Locate the cell with the specified text and output its (x, y) center coordinate. 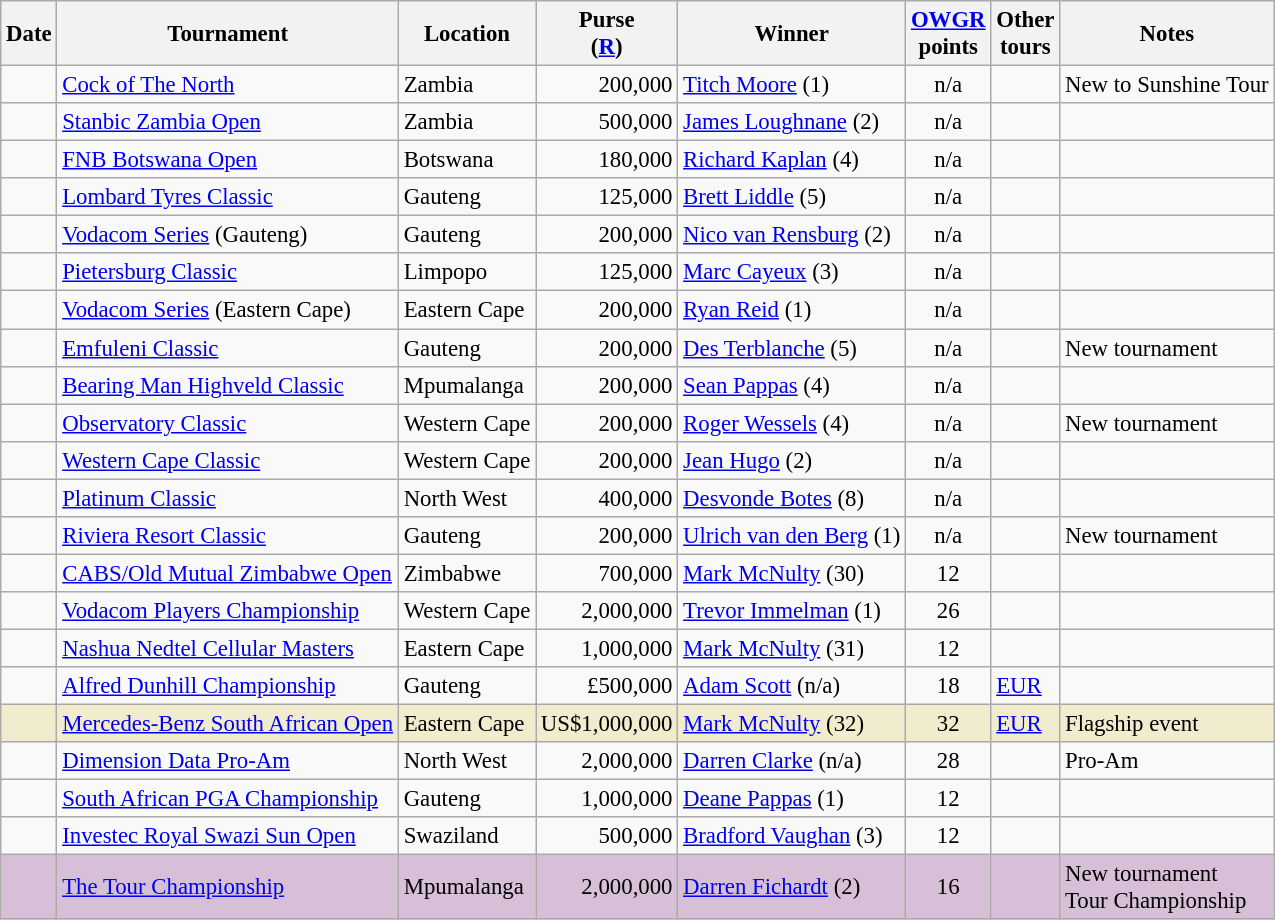
Trevor Immelman (1) (792, 611)
Limpopo (466, 273)
180,000 (607, 160)
New to Sunshine Tour (1167, 85)
Mercedes-Benz South African Open (228, 724)
Stanbic Zambia Open (228, 122)
Vodacom Players Championship (228, 611)
Ryan Reid (1) (792, 310)
Bradford Vaughan (3) (792, 836)
FNB Botswana Open (228, 160)
Date (29, 34)
Notes (1167, 34)
Winner (792, 34)
Othertours (1026, 34)
Bearing Man Highveld Classic (228, 385)
Mark McNulty (30) (792, 573)
James Loughnane (2) (792, 122)
Vodacom Series (Eastern Cape) (228, 310)
Platinum Classic (228, 498)
Mark McNulty (32) (792, 724)
Sean Pappas (4) (792, 385)
New tournamentTour Championship (1167, 888)
Riviera Resort Classic (228, 536)
Des Terblanche (5) (792, 348)
16 (948, 888)
Brett Liddle (5) (792, 197)
Swaziland (466, 836)
Nico van Rensburg (2) (792, 235)
Desvonde Botes (8) (792, 498)
£500,000 (607, 686)
Adam Scott (n/a) (792, 686)
Darren Clarke (n/a) (792, 761)
South African PGA Championship (228, 799)
Pro-Am (1167, 761)
Titch Moore (1) (792, 85)
Western Cape Classic (228, 460)
32 (948, 724)
Botswana (466, 160)
Zimbabwe (466, 573)
Darren Fichardt (2) (792, 888)
Lombard Tyres Classic (228, 197)
26 (948, 611)
Purse(R) (607, 34)
Location (466, 34)
Ulrich van den Berg (1) (792, 536)
OWGRpoints (948, 34)
CABS/Old Mutual Zimbabwe Open (228, 573)
Vodacom Series (Gauteng) (228, 235)
Flagship event (1167, 724)
Deane Pappas (1) (792, 799)
Roger Wessels (4) (792, 423)
Alfred Dunhill Championship (228, 686)
700,000 (607, 573)
28 (948, 761)
Nashua Nedtel Cellular Masters (228, 648)
Dimension Data Pro-Am (228, 761)
Tournament (228, 34)
Observatory Classic (228, 423)
Marc Cayeux (3) (792, 273)
Cock of The North (228, 85)
Richard Kaplan (4) (792, 160)
Mark McNulty (31) (792, 648)
18 (948, 686)
Emfuleni Classic (228, 348)
400,000 (607, 498)
Investec Royal Swazi Sun Open (228, 836)
US$1,000,000 (607, 724)
Jean Hugo (2) (792, 460)
Pietersburg Classic (228, 273)
The Tour Championship (228, 888)
